Detect which cell encompasses the target text, then output its (x, y) center coordinate. 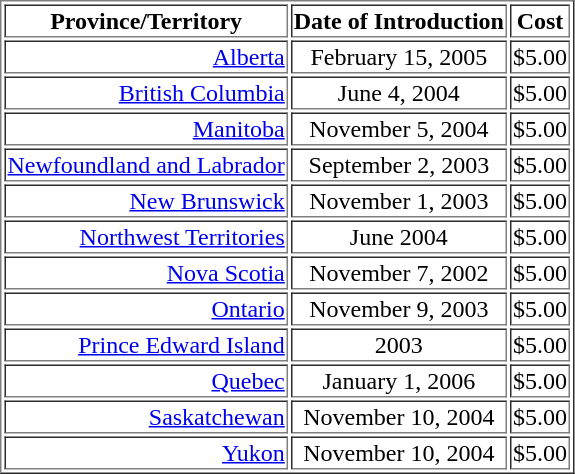
June 4, 2004 (399, 92)
New Brunswick (146, 200)
September 2, 2003 (399, 164)
British Columbia (146, 92)
Yukon (146, 452)
Northwest Territories (146, 236)
January 1, 2006 (399, 380)
Saskatchewan (146, 416)
2003 (399, 344)
Quebec (146, 380)
Nova Scotia (146, 272)
February 15, 2005 (399, 56)
November 7, 2002 (399, 272)
Cost (540, 20)
Newfoundland and Labrador (146, 164)
Province/Territory (146, 20)
Ontario (146, 308)
Manitoba (146, 128)
Alberta (146, 56)
November 1, 2003 (399, 200)
November 9, 2003 (399, 308)
Date of Introduction (399, 20)
June 2004 (399, 236)
November 5, 2004 (399, 128)
Prince Edward Island (146, 344)
